Locate the cell with the specified text and output its [X, Y] center coordinate. 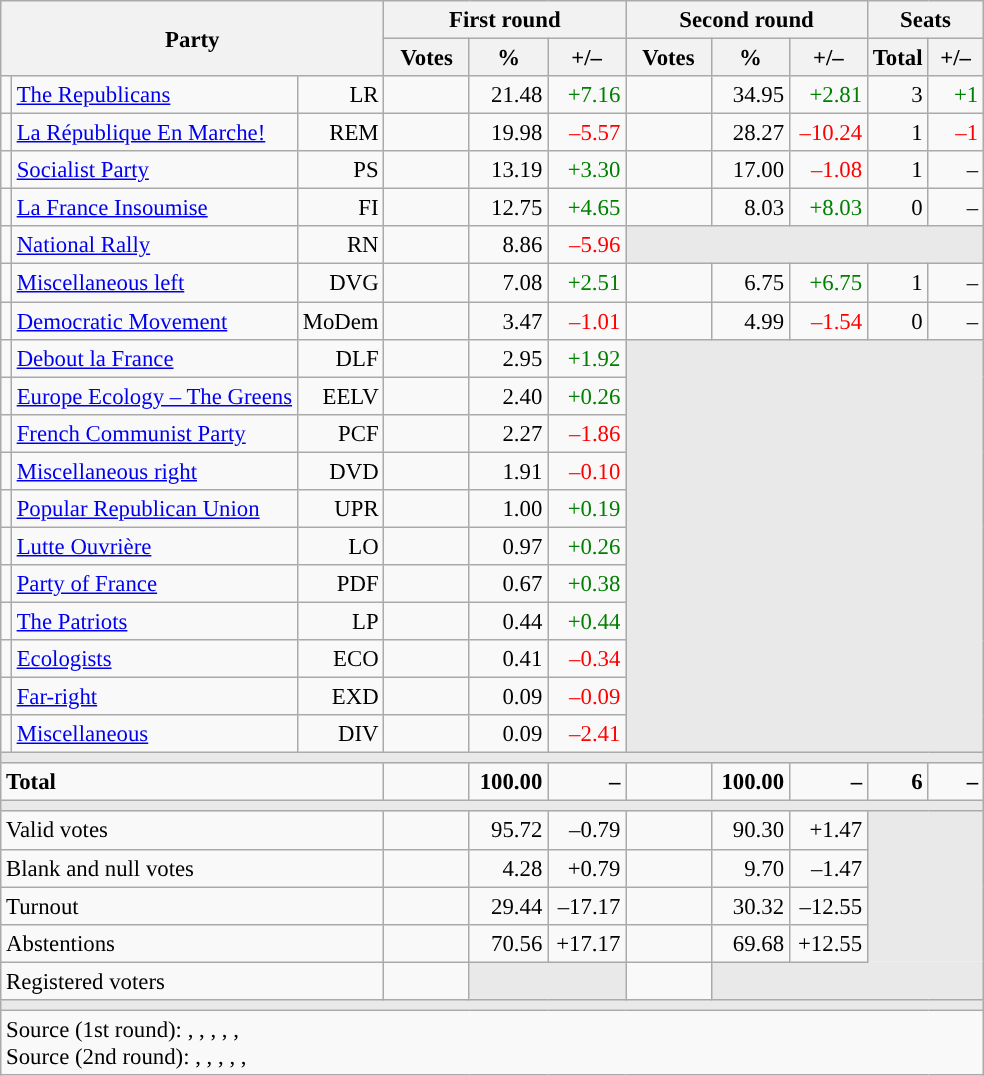
National Rally [154, 245]
6 [897, 782]
12.75 [508, 208]
+0.38 [587, 584]
–1.01 [587, 321]
PCF [340, 433]
29.44 [508, 906]
Source (1st round): , , , , , Source (2nd round): , , , , , [492, 1042]
+3.30 [587, 170]
+8.03 [828, 208]
Second round [747, 20]
Turnout [192, 906]
+6.75 [828, 283]
–1.54 [828, 321]
The Patriots [154, 621]
French Communist Party [154, 433]
+0.79 [587, 868]
REM [340, 133]
Party [192, 38]
0.44 [508, 621]
DIV [340, 734]
21.48 [508, 95]
La République En Marche! [154, 133]
30.32 [750, 906]
–12.55 [828, 906]
First round [505, 20]
3 [897, 95]
–2.41 [587, 734]
Europe Ecology – The Greens [154, 396]
–0.79 [587, 831]
+4.65 [587, 208]
0.41 [508, 659]
90.30 [750, 831]
2.95 [508, 358]
EXD [340, 697]
Miscellaneous right [154, 471]
+1.92 [587, 358]
Miscellaneous left [154, 283]
–0.09 [587, 697]
+7.16 [587, 95]
+1 [956, 95]
Ecologists [154, 659]
Popular Republican Union [154, 509]
–1.08 [828, 170]
+2.81 [828, 95]
17.00 [750, 170]
DVD [340, 471]
28.27 [750, 133]
+12.55 [828, 943]
EELV [340, 396]
Miscellaneous [154, 734]
0.67 [508, 584]
–1 [956, 133]
UPR [340, 509]
69.68 [750, 943]
2.27 [508, 433]
Democratic Movement [154, 321]
0.97 [508, 546]
LP [340, 621]
7.08 [508, 283]
–5.96 [587, 245]
DVG [340, 283]
RN [340, 245]
Lutte Ouvrière [154, 546]
Socialist Party [154, 170]
–1.86 [587, 433]
+2.51 [587, 283]
–5.57 [587, 133]
Valid votes [192, 831]
LR [340, 95]
PDF [340, 584]
Registered voters [192, 981]
34.95 [750, 95]
Abstentions [192, 943]
–10.24 [828, 133]
FI [340, 208]
Seats [925, 20]
The Republicans [154, 95]
9.70 [750, 868]
–1.47 [828, 868]
MoDem [340, 321]
1.91 [508, 471]
70.56 [508, 943]
6.75 [750, 283]
–17.17 [587, 906]
13.19 [508, 170]
95.72 [508, 831]
+0.44 [587, 621]
19.98 [508, 133]
PS [340, 170]
DLF [340, 358]
+1.47 [828, 831]
Far-right [154, 697]
Blank and null votes [192, 868]
2.40 [508, 396]
+17.17 [587, 943]
1.00 [508, 509]
8.86 [508, 245]
Debout la France [154, 358]
Party of France [154, 584]
+0.19 [587, 509]
LO [340, 546]
–0.10 [587, 471]
3.47 [508, 321]
ECO [340, 659]
–0.34 [587, 659]
4.28 [508, 868]
8.03 [750, 208]
4.99 [750, 321]
La France Insoumise [154, 208]
